Capture the cell that displays the provided text and extract its (x, y) central coordinate. 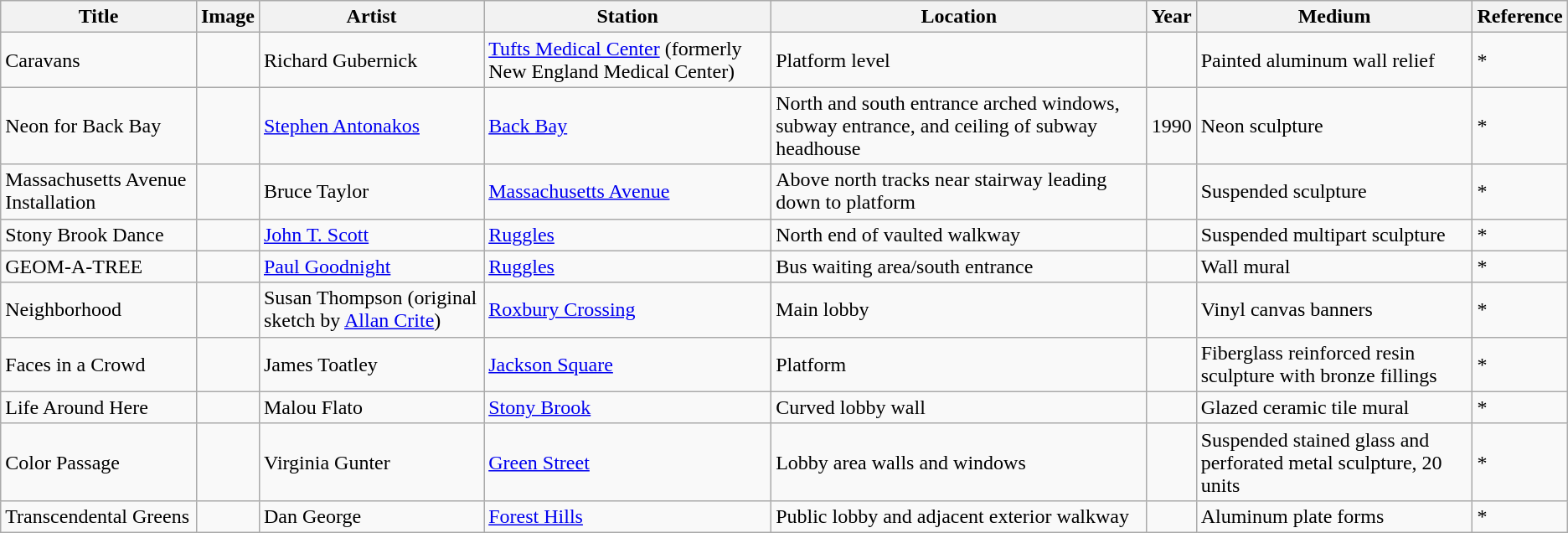
Suspended multipart sculpture (1334, 235)
Neon sculpture (1334, 126)
Bus waiting area/south entrance (959, 266)
North end of vaulted walkway (959, 235)
Massachusetts Avenue (628, 191)
Paul Goodnight (371, 266)
Station (628, 17)
Neighborhood (99, 310)
Public lobby and adjacent exterior walkway (959, 516)
Faces in a Crowd (99, 364)
Tufts Medical Center (formerly New England Medical Center) (628, 60)
Aluminum plate forms (1334, 516)
Curved lobby wall (959, 407)
Main lobby (959, 310)
James Toatley (371, 364)
GEOM-A-TREE (99, 266)
Dan George (371, 516)
Glazed ceramic tile mural (1334, 407)
Stony Brook Dance (99, 235)
Platform level (959, 60)
Stony Brook (628, 407)
Year (1171, 17)
Richard Gubernick (371, 60)
Life Around Here (99, 407)
Stephen Antonakos (371, 126)
Title (99, 17)
Medium (1334, 17)
Forest Hills (628, 516)
North and south entrance arched windows, subway entrance, and ceiling of subway headhouse (959, 126)
Reference (1519, 17)
Caravans (99, 60)
Lobby area walls and windows (959, 462)
Transcendental Greens (99, 516)
Bruce Taylor (371, 191)
Artist (371, 17)
Green Street (628, 462)
Image (228, 17)
Susan Thompson (original sketch by Allan Crite) (371, 310)
Neon for Back Bay (99, 126)
Fiberglass reinforced resin sculpture with bronze fillings (1334, 364)
Suspended sculpture (1334, 191)
John T. Scott (371, 235)
Painted aluminum wall relief (1334, 60)
Vinyl canvas banners (1334, 310)
Back Bay (628, 126)
1990 (1171, 126)
Above north tracks near stairway leading down to platform (959, 191)
Malou Flato (371, 407)
Jackson Square (628, 364)
Color Passage (99, 462)
Platform (959, 364)
Roxbury Crossing (628, 310)
Suspended stained glass and perforated metal sculpture, 20 units (1334, 462)
Wall mural (1334, 266)
Location (959, 17)
Virginia Gunter (371, 462)
Massachusetts Avenue Installation (99, 191)
